From the cell containing the given text, extract its center point as (X, Y) coordinate. 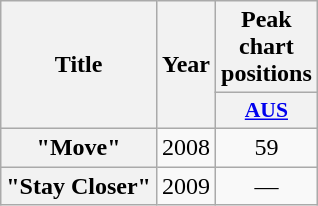
"Stay Closer" (79, 185)
59 (267, 147)
Year (186, 65)
"Move" (79, 147)
— (267, 185)
2008 (186, 147)
2009 (186, 185)
AUS (267, 111)
Peak chart positions (267, 47)
Title (79, 65)
